Return (X, Y) of the center of cell containing provided text 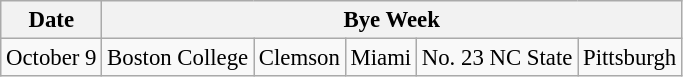
No. 23 NC State (496, 58)
Date (52, 20)
Miami (380, 58)
Clemson (300, 58)
October 9 (52, 58)
Bye Week (392, 20)
Pittsburgh (630, 58)
Boston College (178, 58)
